Pinpoint the cell where the given text exists, returning its [X, Y] midpoint coordinate. 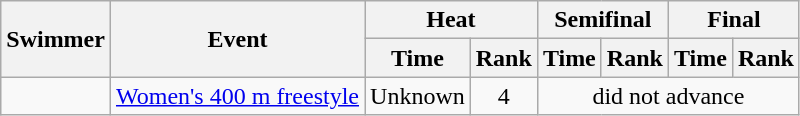
Event [237, 39]
Heat [452, 20]
Final [734, 20]
Women's 400 m freestyle [237, 96]
Swimmer [56, 39]
did not advance [668, 96]
Semifinal [602, 20]
4 [504, 96]
Unknown [418, 96]
